Extract the [X, Y] coordinate from the center of the cell holding the provided text.  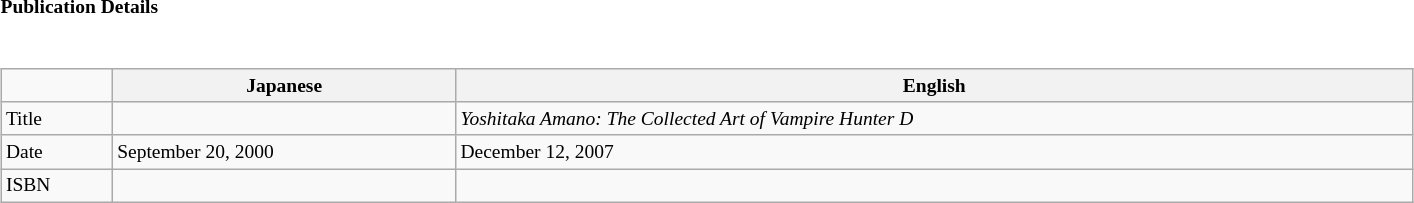
ISBN [56, 186]
December 12, 2007 [934, 152]
English [934, 86]
Japanese [284, 86]
Yoshitaka Amano: The Collected Art of Vampire Hunter D [934, 118]
September 20, 2000 [284, 152]
Date [56, 152]
Title [56, 118]
